Capture the cell that displays the provided text and extract its (x, y) central coordinate. 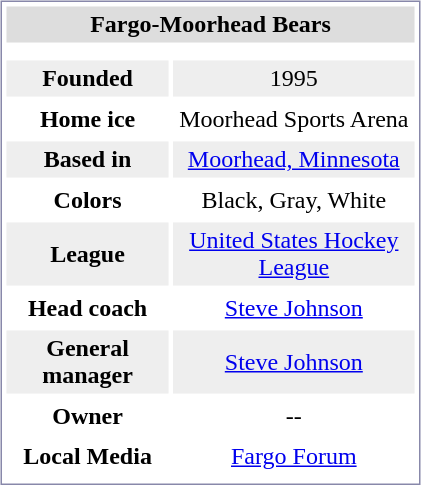
Fargo Forum (294, 456)
United States Hockey League (294, 254)
Black, Gray, White (294, 200)
Owner (87, 416)
Moorhead Sports Arena (294, 119)
Founded (87, 78)
Moorhead, Minnesota (294, 160)
Based in (87, 160)
League (87, 254)
Home ice (87, 119)
Colors (87, 200)
1995 (294, 78)
-- (294, 416)
Local Media (87, 456)
General manager (87, 362)
Fargo-Moorhead Bears (210, 24)
Head coach (87, 308)
